Return the [x, y] coordinate for the center point of the cell that contains the specified text.  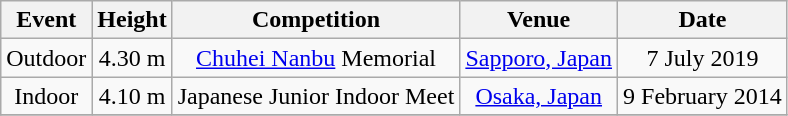
Height [132, 20]
9 February 2014 [703, 96]
Japanese Junior Indoor Meet [316, 96]
Competition [316, 20]
Osaka, Japan [539, 96]
Date [703, 20]
Indoor [46, 96]
4.10 m [132, 96]
Outdoor [46, 58]
Event [46, 20]
7 July 2019 [703, 58]
Chuhei Nanbu Memorial [316, 58]
Venue [539, 20]
Sapporo, Japan [539, 58]
4.30 m [132, 58]
